Find where the given text appears and provide that cell's center as (x, y) coordinate. 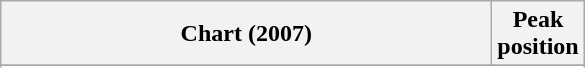
Peakposition (538, 34)
Chart (2007) (246, 34)
